From the cell containing the given text, extract its center point as (x, y) coordinate. 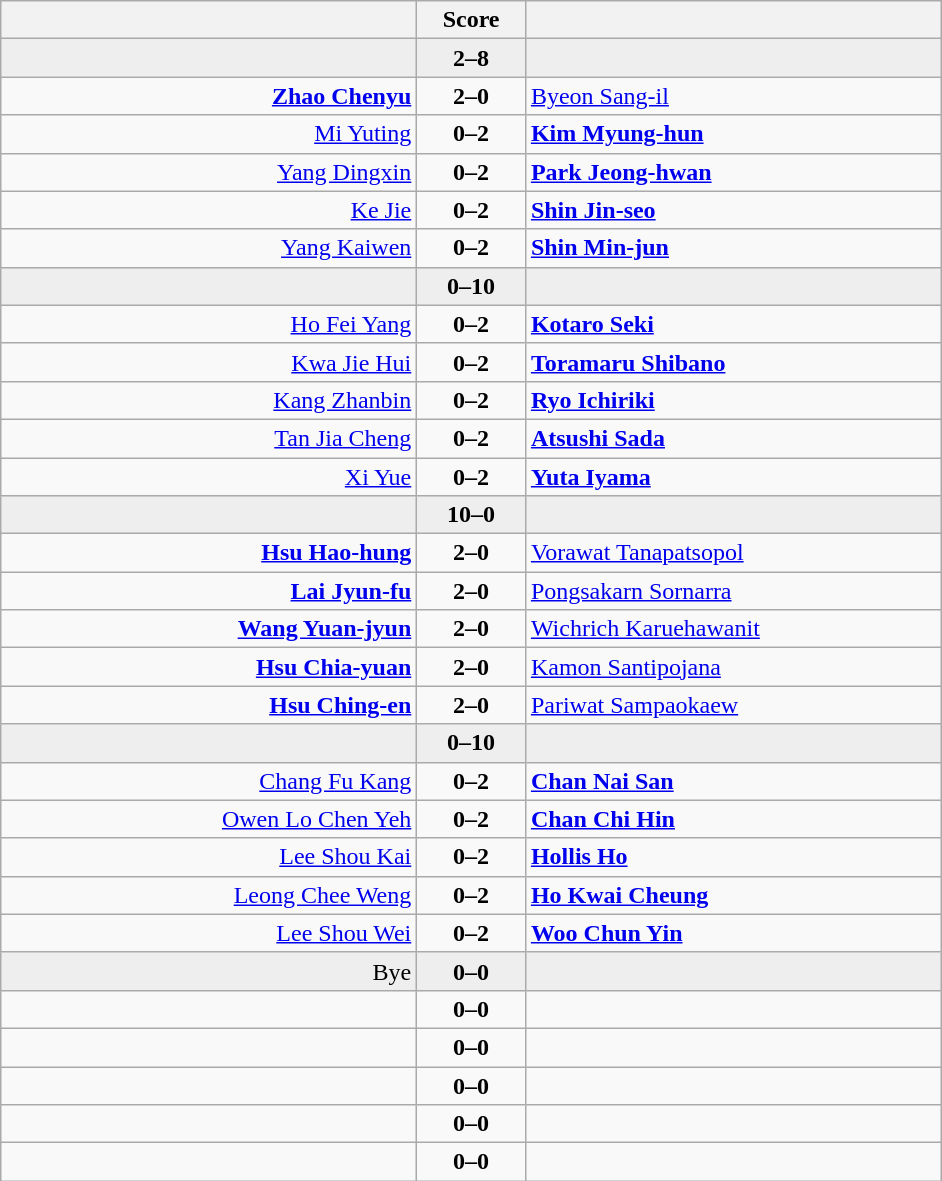
2–8 (472, 58)
Kim Myung-hun (733, 134)
Lee Shou Wei (209, 933)
Kwa Jie Hui (209, 362)
Kotaro Seki (733, 324)
Pariwat Sampaokaew (733, 705)
Hsu Hao-hung (209, 553)
Yang Dingxin (209, 172)
Chan Nai San (733, 781)
Chan Chi Hin (733, 819)
Pongsakarn Sornarra (733, 591)
Chang Fu Kang (209, 781)
Hollis Ho (733, 857)
Ke Jie (209, 210)
Lai Jyun-fu (209, 591)
Score (472, 20)
Atsushi Sada (733, 438)
Ho Kwai Cheung (733, 895)
Bye (209, 971)
Tan Jia Cheng (209, 438)
Byeon Sang-il (733, 96)
Leong Chee Weng (209, 895)
Yang Kaiwen (209, 248)
Ho Fei Yang (209, 324)
Wichrich Karuehawanit (733, 629)
Shin Jin-seo (733, 210)
Lee Shou Kai (209, 857)
Park Jeong-hwan (733, 172)
Kang Zhanbin (209, 400)
Vorawat Tanapatsopol (733, 553)
Wang Yuan-jyun (209, 629)
Ryo Ichiriki (733, 400)
Zhao Chenyu (209, 96)
Toramaru Shibano (733, 362)
Yuta Iyama (733, 477)
Hsu Ching-en (209, 705)
Xi Yue (209, 477)
Owen Lo Chen Yeh (209, 819)
Shin Min-jun (733, 248)
Hsu Chia-yuan (209, 667)
Kamon Santipojana (733, 667)
Woo Chun Yin (733, 933)
Mi Yuting (209, 134)
10–0 (472, 515)
